Return [X, Y] of the center of cell containing provided text 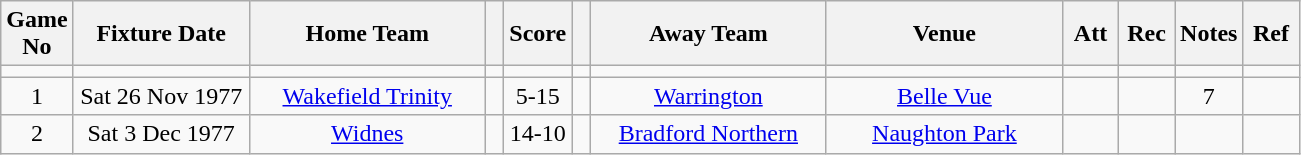
Bradford Northern [708, 134]
Notes [1209, 34]
14-10 [538, 134]
Belle Vue [944, 96]
Ref [1271, 34]
Home Team [367, 34]
Naughton Park [944, 134]
Att [1090, 34]
Widnes [367, 134]
Warrington [708, 96]
Sat 3 Dec 1977 [161, 134]
Sat 26 Nov 1977 [161, 96]
Rec [1147, 34]
Venue [944, 34]
5-15 [538, 96]
Away Team [708, 34]
Wakefield Trinity [367, 96]
7 [1209, 96]
Fixture Date [161, 34]
Score [538, 34]
Game No [37, 34]
1 [37, 96]
2 [37, 134]
